Identify which cell holds the provided text, then report its [x, y] central coordinate. 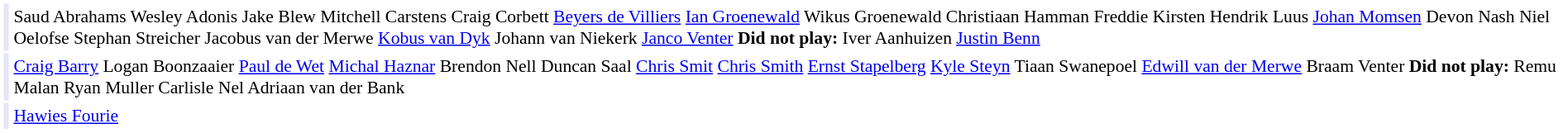
Hawies Fourie [788, 116]
